Determine the (x, y) coordinate at the center of the cell enclosing the given text.  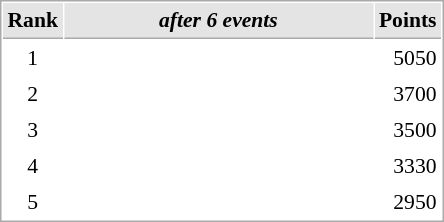
1 (32, 57)
2950 (408, 201)
Points (408, 21)
Rank (32, 21)
5050 (408, 57)
3500 (408, 129)
2 (32, 93)
4 (32, 165)
3700 (408, 93)
3 (32, 129)
after 6 events (218, 21)
5 (32, 201)
3330 (408, 165)
